For the text-containing cell, return its midpoint in (X, Y) coordinate format. 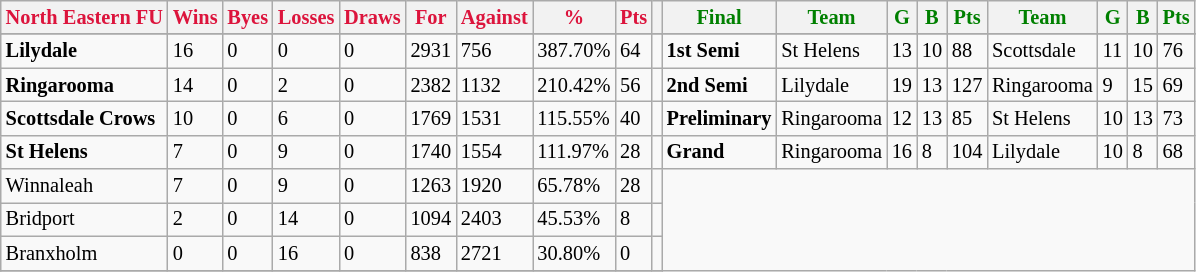
85 (967, 118)
2721 (494, 253)
Scottsdale (1042, 51)
2382 (431, 85)
65.78% (574, 186)
Bridport (84, 219)
73 (1176, 118)
Preliminary (720, 118)
Losses (306, 17)
2403 (494, 219)
% (574, 17)
Wins (196, 17)
Scottsdale Crows (84, 118)
1920 (494, 186)
64 (634, 51)
Final (720, 17)
40 (634, 118)
2931 (431, 51)
1st Semi (720, 51)
69 (1176, 85)
Winnaleah (84, 186)
115.55% (574, 118)
127 (967, 85)
2nd Semi (720, 85)
Draws (372, 17)
30.80% (574, 253)
1531 (494, 118)
210.42% (574, 85)
56 (634, 85)
19 (902, 85)
387.70% (574, 51)
45.53% (574, 219)
88 (967, 51)
111.97% (574, 152)
12 (902, 118)
Grand (720, 152)
1740 (431, 152)
1263 (431, 186)
1094 (431, 219)
Branxholm (84, 253)
1554 (494, 152)
15 (1143, 85)
104 (967, 152)
Byes (247, 17)
North Eastern FU (84, 17)
76 (1176, 51)
756 (494, 51)
1769 (431, 118)
Against (494, 17)
838 (431, 253)
For (431, 17)
11 (1113, 51)
1132 (494, 85)
68 (1176, 152)
6 (306, 118)
